Return [X, Y] of the center of cell containing provided text 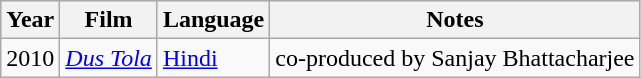
Hindi [213, 58]
Dus Tola [109, 58]
Year [30, 20]
2010 [30, 58]
co-produced by Sanjay Bhattacharjee [455, 58]
Language [213, 20]
Film [109, 20]
Notes [455, 20]
